Output the [x, y] coordinate of the center of the cell containing the given text.  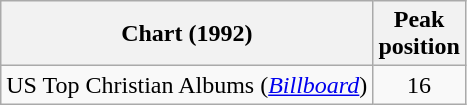
16 [419, 85]
US Top Christian Albums (Billboard) [187, 85]
Chart (1992) [187, 34]
Peakposition [419, 34]
